Provide the (x, y) coordinate of the cell's center where the given text is located.  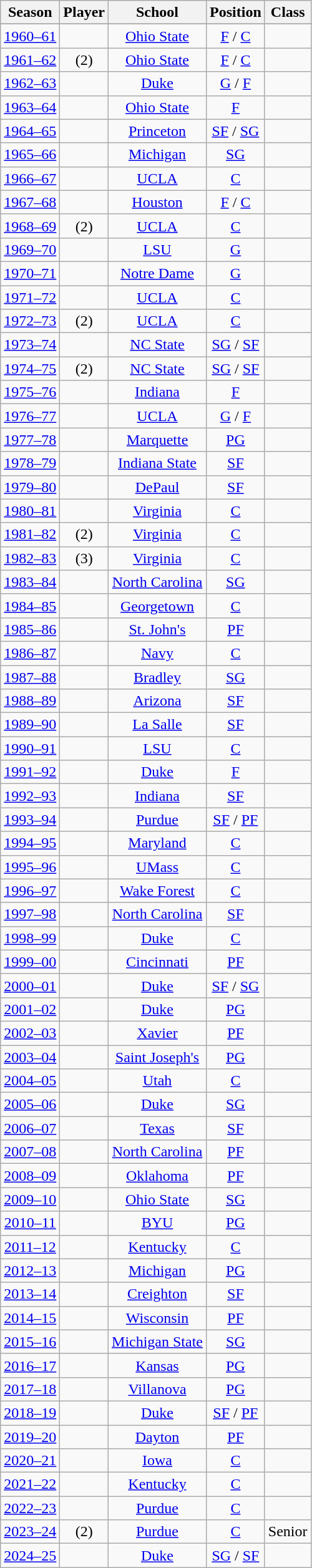
1977–78 (30, 440)
1991–92 (30, 772)
Season (30, 12)
Indiana State (157, 463)
St. John's (157, 629)
(3) (84, 558)
2017–18 (30, 1389)
1973–74 (30, 345)
Player (84, 12)
1995–96 (30, 867)
1985–86 (30, 629)
2013–14 (30, 1294)
Class (288, 12)
Oklahoma (157, 1176)
Marquette (157, 440)
La Salle (157, 725)
2023–24 (30, 1532)
1961–62 (30, 60)
1972–73 (30, 321)
1988–89 (30, 701)
Notre Dame (157, 273)
1967–68 (30, 202)
Utah (157, 1081)
1982–83 (30, 558)
Georgetown (157, 606)
2005–06 (30, 1105)
2006–07 (30, 1128)
Bradley (157, 677)
2011–12 (30, 1247)
Michigan State (157, 1342)
1979–80 (30, 487)
2009–10 (30, 1199)
2015–16 (30, 1342)
2022–23 (30, 1508)
Maryland (157, 843)
Texas (157, 1128)
2021–22 (30, 1484)
Wisconsin (157, 1318)
1976–77 (30, 416)
Cincinnati (157, 962)
2014–15 (30, 1318)
BYU (157, 1223)
1965–66 (30, 155)
2000–01 (30, 985)
Senior (288, 1532)
1971–72 (30, 298)
2012–13 (30, 1270)
1986–87 (30, 653)
Dayton (157, 1436)
DePaul (157, 487)
Creighton (157, 1294)
1999–00 (30, 962)
2019–20 (30, 1436)
Saint Joseph's (157, 1057)
1966–67 (30, 178)
1987–88 (30, 677)
2020–21 (30, 1461)
1998–99 (30, 938)
1990–91 (30, 748)
1994–95 (30, 843)
2004–05 (30, 1081)
1993–94 (30, 820)
Princeton (157, 131)
1975–76 (30, 392)
1980–81 (30, 511)
Iowa (157, 1461)
2010–11 (30, 1223)
1963–64 (30, 107)
Xavier (157, 1033)
1962–63 (30, 84)
School (157, 12)
1983–84 (30, 582)
1997–98 (30, 914)
Arizona (157, 701)
1984–85 (30, 606)
2018–19 (30, 1413)
1960–61 (30, 36)
1969–70 (30, 249)
2003–04 (30, 1057)
2008–09 (30, 1176)
1992–93 (30, 796)
2016–17 (30, 1365)
2001–02 (30, 1009)
1970–71 (30, 273)
Wake Forest (157, 891)
2002–03 (30, 1033)
1974–75 (30, 369)
Villanova (157, 1389)
1989–90 (30, 725)
1964–65 (30, 131)
Kansas (157, 1365)
1978–79 (30, 463)
Houston (157, 202)
2007–08 (30, 1152)
1968–69 (30, 226)
2024–25 (30, 1556)
Position (236, 12)
UMass (157, 867)
1996–97 (30, 891)
Navy (157, 653)
1981–82 (30, 535)
